For the text-containing cell, return its midpoint in (X, Y) coordinate format. 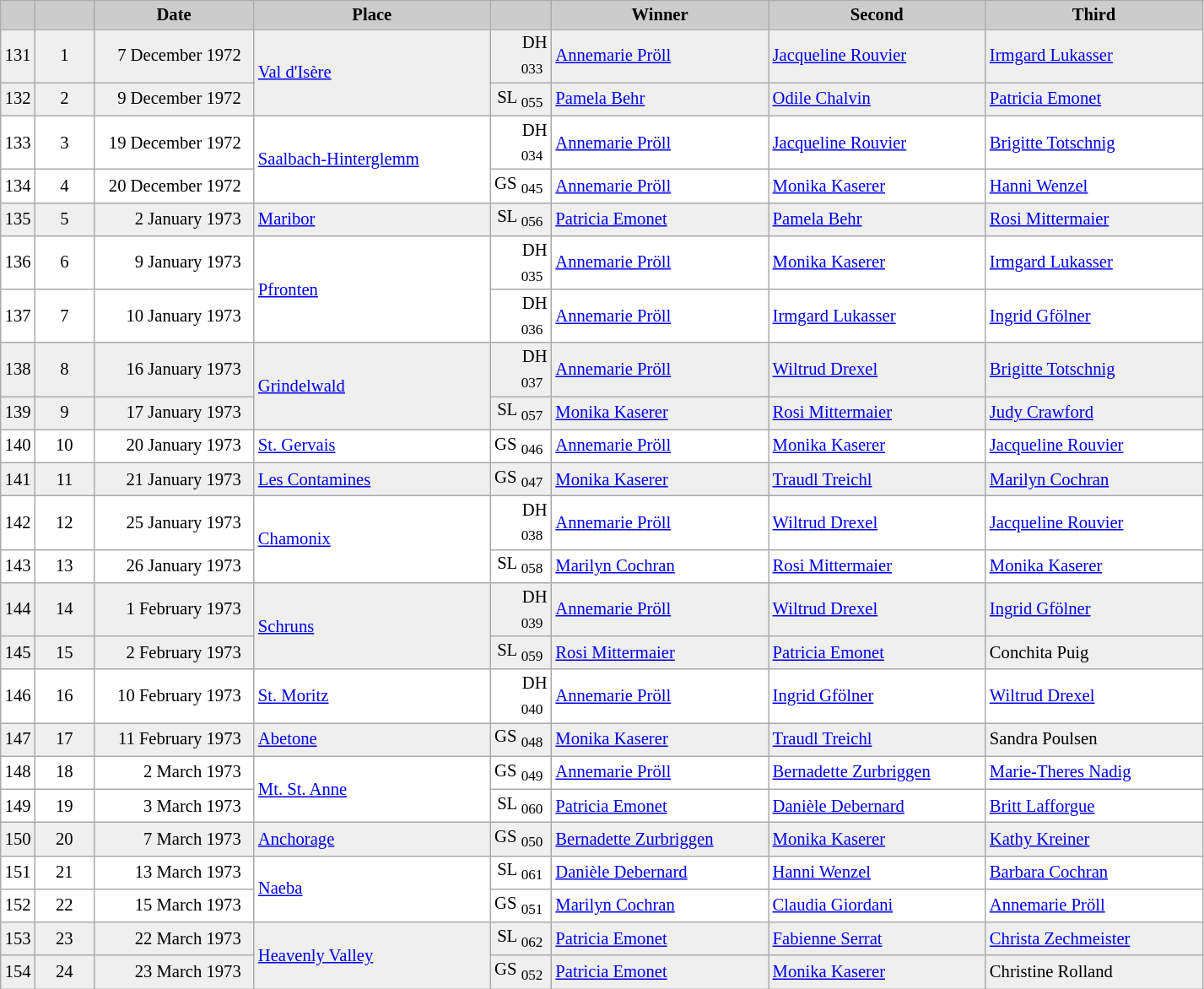
SL 060 (521, 805)
12 (64, 522)
Fabienne Serrat (877, 938)
GS 050 (521, 839)
150 (19, 839)
141 (19, 479)
2 March 1973 (174, 773)
139 (19, 412)
153 (19, 938)
Christine Rolland (1093, 972)
St. Moritz (372, 695)
7 December 1972 (174, 56)
16 (64, 695)
SL 058 (521, 565)
23 (64, 938)
SL 055 (521, 100)
Naeba (372, 889)
7 (64, 316)
1 February 1973 (174, 609)
Abetone (372, 739)
22 March 1973 (174, 938)
134 (19, 186)
9 January 1973 (174, 262)
Claudia Giordani (877, 905)
10 (64, 446)
Marie-Theres Nadig (1093, 773)
18 (64, 773)
13 March 1973 (174, 873)
Anchorage (372, 839)
GS 048 (521, 739)
135 (19, 219)
140 (19, 446)
DH 038 (521, 522)
GS 045 (521, 186)
148 (19, 773)
Date (174, 14)
9 (64, 412)
20 January 1973 (174, 446)
GS 046 (521, 446)
19 December 1972 (174, 142)
15 (64, 653)
10 January 1973 (174, 316)
149 (19, 805)
10 February 1973 (174, 695)
17 (64, 739)
142 (19, 522)
Kathy Kreiner (1093, 839)
SL 056 (521, 219)
Third (1093, 14)
15 March 1973 (174, 905)
SL 057 (521, 412)
Second (877, 14)
4 (64, 186)
16 January 1973 (174, 370)
138 (19, 370)
Barbara Cochran (1093, 873)
GS 052 (521, 972)
143 (19, 565)
3 (64, 142)
20 December 1972 (174, 186)
DH 036 (521, 316)
21 (64, 873)
6 (64, 262)
DH 037 (521, 370)
11 (64, 479)
25 January 1973 (174, 522)
GS 051 (521, 905)
14 (64, 609)
145 (19, 653)
21 January 1973 (174, 479)
147 (19, 739)
Saalbach-Hinterglemm (372, 159)
Winner (660, 14)
2 (64, 100)
Schruns (372, 626)
20 (64, 839)
3 March 1973 (174, 805)
17 January 1973 (174, 412)
152 (19, 905)
1 (64, 56)
137 (19, 316)
Chamonix (372, 538)
Britt Lafforgue (1093, 805)
DH 040 (521, 695)
24 (64, 972)
SL 059 (521, 653)
136 (19, 262)
SL 062 (521, 938)
5 (64, 219)
Sandra Poulsen (1093, 739)
Val d'Isère (372, 73)
13 (64, 565)
132 (19, 100)
11 February 1973 (174, 739)
DH 035 (521, 262)
Place (372, 14)
26 January 1973 (174, 565)
146 (19, 695)
GS 047 (521, 479)
22 (64, 905)
9 December 1972 (174, 100)
Odile Chalvin (877, 100)
DH 033 (521, 56)
Conchita Puig (1093, 653)
Les Contamines (372, 479)
Mt. St. Anne (372, 790)
Grindelwald (372, 386)
Pfronten (372, 289)
131 (19, 56)
23 March 1973 (174, 972)
154 (19, 972)
151 (19, 873)
8 (64, 370)
7 March 1973 (174, 839)
SL 061 (521, 873)
St. Gervais (372, 446)
2 January 1973 (174, 219)
DH 034 (521, 142)
2 February 1973 (174, 653)
19 (64, 805)
Heavenly Valley (372, 955)
Maribor (372, 219)
GS 049 (521, 773)
Judy Crawford (1093, 412)
DH 039 (521, 609)
144 (19, 609)
Christa Zechmeister (1093, 938)
133 (19, 142)
